For the text-containing cell, return its midpoint in [x, y] coordinate format. 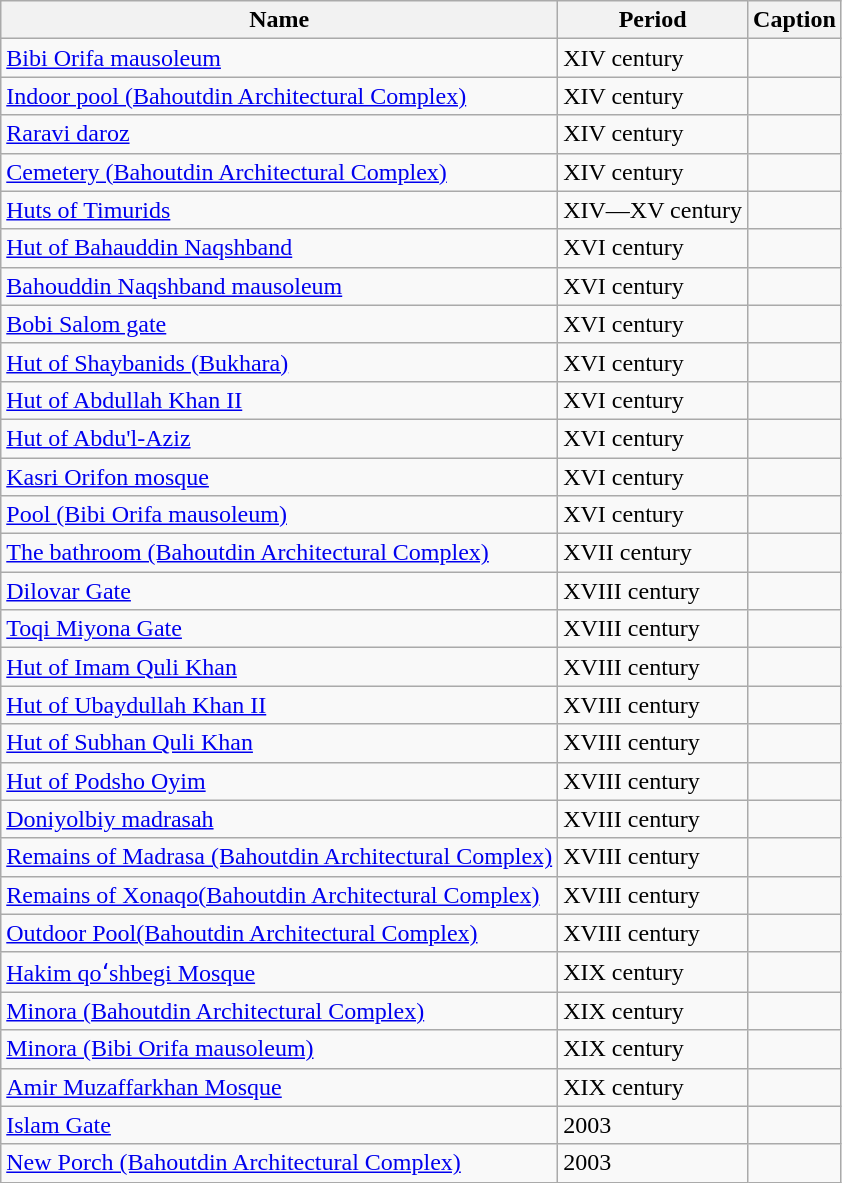
New Porch (Bahoutdin Architectural Complex) [280, 1163]
Minora (Bibi Orifa mausoleum) [280, 1049]
Hut of Podsho Oyim [280, 781]
Islam Gate [280, 1125]
The bathroom (Bahoutdin Architectural Complex) [280, 553]
Cemetery (Bahoutdin Architectural Complex) [280, 172]
Period [653, 20]
Outdoor Pool(Bahoutdin Architectural Complex) [280, 933]
Toqi Miyona Gate [280, 629]
Hut of Subhan Quli Khan [280, 743]
Hut of Imam Quli Khan [280, 667]
Hut of Bahauddin Naqshband [280, 248]
Dilovar Gate [280, 591]
Indoor pool (Bahoutdin Architectural Complex) [280, 96]
Pool (Bibi Orifa mausoleum) [280, 515]
Minora (Bahoutdin Architectural Complex) [280, 1011]
Remains of Xonaqo(Bahoutdin Architectural Complex) [280, 895]
Hut of Abdu'l-Aziz [280, 438]
Huts of Timurids [280, 210]
XIV—XV century [653, 210]
Bibi Orifa mausoleum [280, 58]
Hut of Abdullah Khan II [280, 400]
Kasri Orifon mosque [280, 477]
Caption [795, 20]
Amir Muzaffarkhan Mosque [280, 1087]
Name [280, 20]
Raravi daroz [280, 134]
Hut of Shaybanids (Bukhara) [280, 362]
XVII century [653, 553]
Remains of Madrasa (Bahoutdin Architectural Complex) [280, 857]
Bahouddin Naqshband mausoleum [280, 286]
Bobi Salom gate [280, 324]
Hakim qoʻshbegi Mosque [280, 972]
Hut of Ubaydullah Khan II [280, 705]
Doniyolbiy madrasah [280, 819]
